For the text-containing cell, return its midpoint in [x, y] coordinate format. 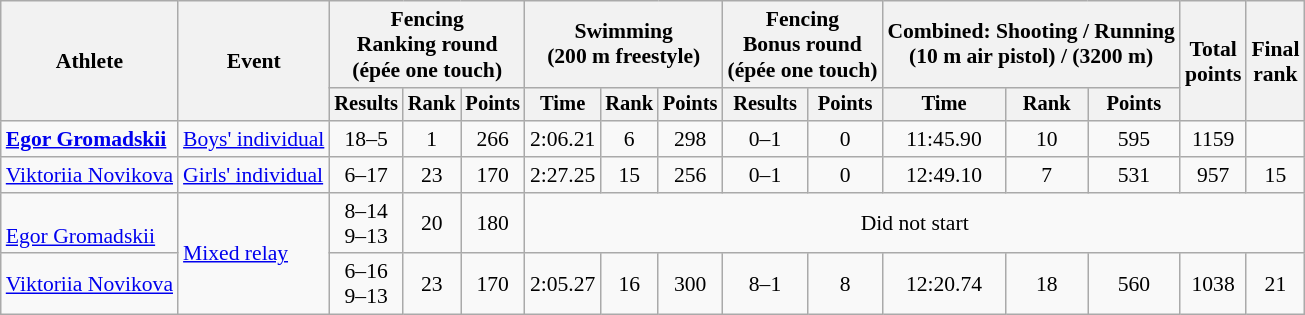
Mixed relay [254, 254]
266 [492, 139]
8–1 [764, 284]
531 [1134, 175]
256 [690, 175]
11:45.90 [944, 139]
Totalpoints [1214, 61]
18–5 [366, 139]
957 [1214, 175]
Athlete [90, 61]
Girls' individual [254, 175]
Combined: Shooting / Running(10 m air pistol) / (3200 m) [1030, 44]
Event [254, 61]
FencingBonus round(épée one touch) [802, 44]
12:49.10 [944, 175]
18 [1047, 284]
180 [492, 224]
595 [1134, 139]
8 [846, 284]
Did not start [915, 224]
FencingRanking round(épée one touch) [427, 44]
6–169–13 [366, 284]
1 [432, 139]
1159 [1214, 139]
16 [629, 284]
20 [432, 224]
300 [690, 284]
8–149–13 [366, 224]
Swimming(200 m freestyle) [624, 44]
2:05.27 [562, 284]
6–17 [366, 175]
2:27.25 [562, 175]
10 [1047, 139]
560 [1134, 284]
Finalrank [1275, 61]
298 [690, 139]
Boys' individual [254, 139]
12:20.74 [944, 284]
21 [1275, 284]
6 [629, 139]
7 [1047, 175]
2:06.21 [562, 139]
1038 [1214, 284]
